Return the [X, Y] coordinate for the center point of the cell that contains the specified text.  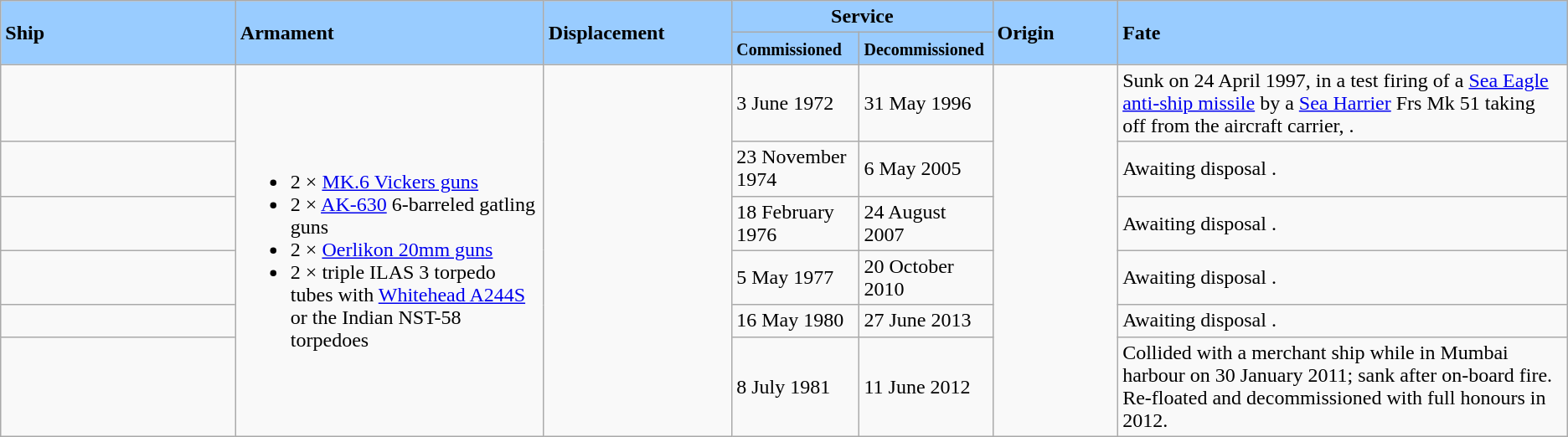
18 February 1976 [796, 223]
16 May 1980 [796, 321]
6 May 2005 [926, 169]
Commissioned [796, 49]
Service [863, 17]
8 July 1981 [796, 387]
24 August 2007 [926, 223]
31 May 1996 [926, 103]
Armament [389, 33]
27 June 2013 [926, 321]
Sunk on 24 April 1997, in a test firing of a Sea Eagle anti-ship missile by a Sea Harrier Frs Mk 51 taking off from the aircraft carrier, . [1344, 103]
5 May 1977 [796, 278]
3 June 1972 [796, 103]
20 October 2010 [926, 278]
Decommissioned [926, 49]
23 November 1974 [796, 169]
Ship [119, 33]
Displacement [637, 33]
Fate [1344, 33]
11 June 2012 [926, 387]
Origin [1055, 33]
